Return [x, y] of the center of cell containing provided text 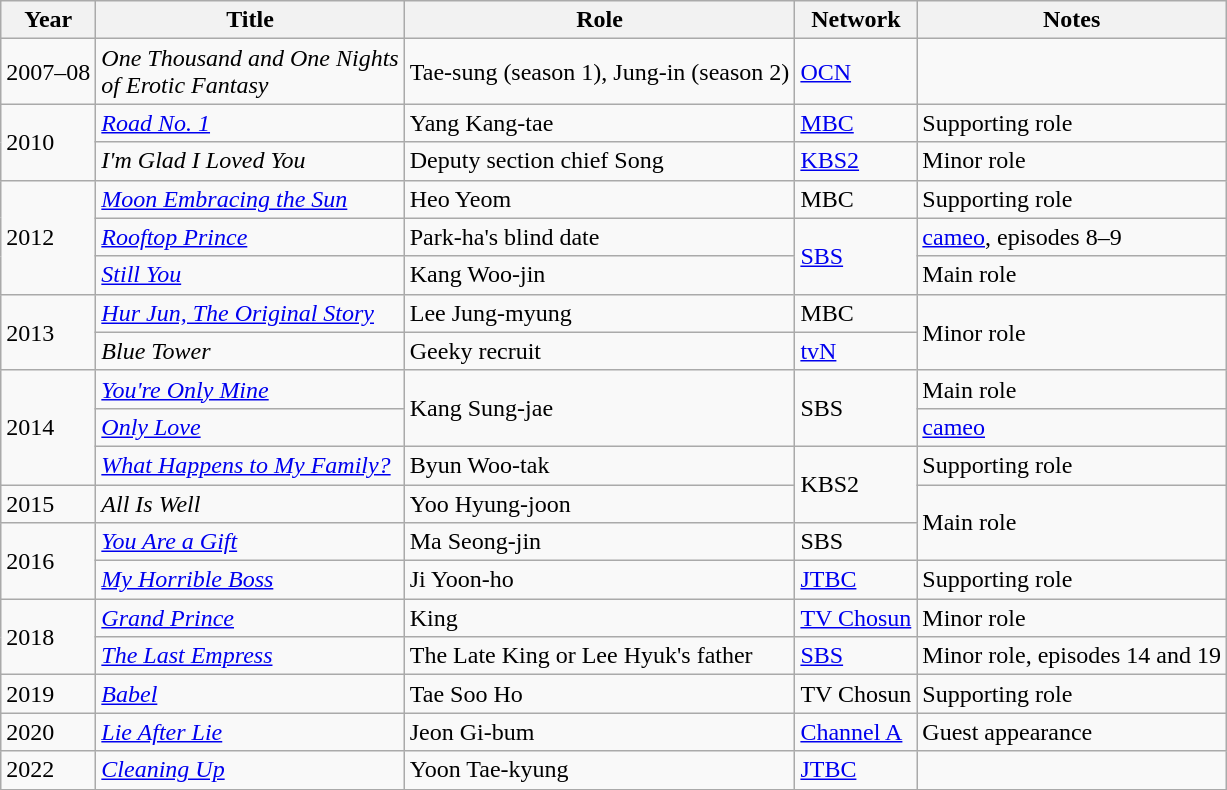
Channel A [856, 732]
Yoo Hyung-joon [600, 503]
One Thousand and One Nights of Erotic Fantasy [250, 72]
2019 [48, 694]
Park-ha's blind date [600, 237]
Only Love [250, 427]
The Late King or Lee Hyuk's father [600, 656]
Network [856, 20]
Moon Embracing the Sun [250, 199]
Yoon Tae-kyung [600, 770]
Minor role, episodes 14 and 19 [1072, 656]
2013 [48, 332]
Rooftop Prince [250, 237]
2018 [48, 637]
My Horrible Boss [250, 580]
2007–08 [48, 72]
Notes [1072, 20]
OCN [856, 72]
tvN [856, 351]
Role [600, 20]
2016 [48, 561]
Jeon Gi-bum [600, 732]
cameo [1072, 427]
I'm Glad I Loved You [250, 161]
Yang Kang-tae [600, 123]
You're Only Mine [250, 389]
Tae Soo Ho [600, 694]
Title [250, 20]
2020 [48, 732]
2014 [48, 427]
2022 [48, 770]
Blue Tower [250, 351]
You Are a Gift [250, 542]
Deputy section chief Song [600, 161]
All Is Well [250, 503]
Heo Yeom [600, 199]
Lie After Lie [250, 732]
Road No. 1 [250, 123]
Guest appearance [1072, 732]
Still You [250, 275]
Ma Seong-jin [600, 542]
Hur Jun, The Original Story [250, 313]
The Last Empress [250, 656]
Ji Yoon-ho [600, 580]
2010 [48, 142]
Grand Prince [250, 618]
Tae-sung (season 1), Jung-in (season 2) [600, 72]
Kang Woo-jin [600, 275]
What Happens to My Family? [250, 465]
Babel [250, 694]
Kang Sung-jae [600, 408]
2012 [48, 237]
Year [48, 20]
2015 [48, 503]
Cleaning Up [250, 770]
King [600, 618]
cameo, episodes 8–9 [1072, 237]
Geeky recruit [600, 351]
Byun Woo-tak [600, 465]
Lee Jung-myung [600, 313]
